Capture the cell that displays the provided text and extract its [x, y] central coordinate. 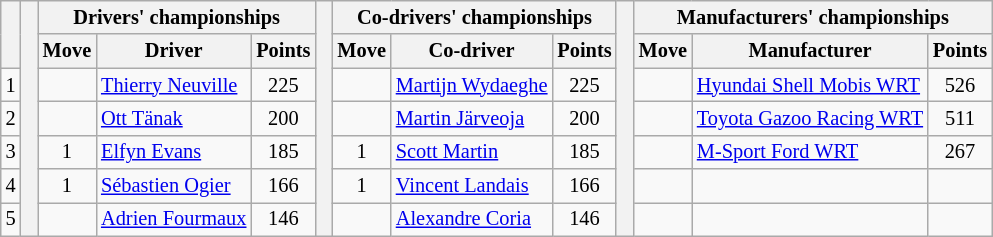
3 [11, 152]
Alexandre Coria [472, 219]
Vincent Landais [472, 186]
Drivers' championships [177, 17]
Manufacturer [810, 51]
Ott Tänak [174, 118]
267 [960, 152]
Martin Järveoja [472, 118]
511 [960, 118]
Martijn Wydaeghe [472, 85]
Hyundai Shell Mobis WRT [810, 85]
Adrien Fourmaux [174, 219]
4 [11, 186]
Manufacturers' championships [813, 17]
Scott Martin [472, 152]
Toyota Gazoo Racing WRT [810, 118]
Co-driver [472, 51]
M-Sport Ford WRT [810, 152]
Thierry Neuville [174, 85]
5 [11, 219]
Sébastien Ogier [174, 186]
Elfyn Evans [174, 152]
526 [960, 85]
Driver [174, 51]
Co-drivers' championships [475, 17]
2 [11, 118]
